Capture the cell that displays the provided text and extract its (x, y) central coordinate. 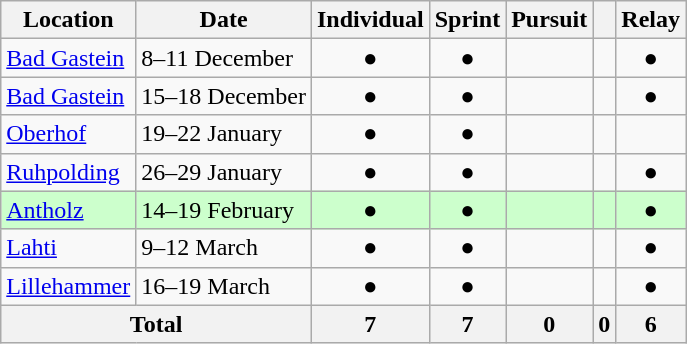
Relay (651, 20)
26–29 January (224, 172)
15–18 December (224, 96)
Lillehammer (68, 286)
Date (224, 20)
14–19 February (224, 210)
Pursuit (550, 20)
19–22 January (224, 134)
Location (68, 20)
Antholz (68, 210)
Sprint (467, 20)
16–19 March (224, 286)
Ruhpolding (68, 172)
8–11 December (224, 58)
Lahti (68, 248)
Individual (370, 20)
6 (651, 324)
Total (156, 324)
9–12 March (224, 248)
Oberhof (68, 134)
